Provide the (x, y) coordinate of the cell's center where the given text is located.  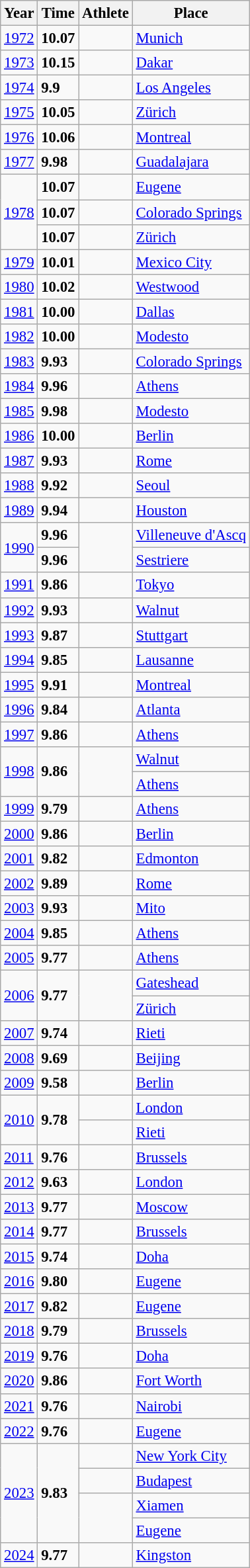
2004 (19, 934)
1986 (19, 436)
9.91 (58, 685)
New York City (190, 1456)
2014 (19, 1232)
1984 (19, 386)
1993 (19, 635)
1987 (19, 461)
2001 (19, 859)
1974 (19, 88)
1989 (19, 511)
2011 (19, 1157)
9.92 (58, 486)
2010 (19, 1119)
2013 (19, 1207)
2015 (19, 1257)
1981 (19, 312)
2008 (19, 1058)
1980 (19, 286)
10.05 (58, 112)
Atlanta (190, 710)
2020 (19, 1381)
9.80 (58, 1282)
2024 (19, 1555)
Dallas (190, 312)
Villeneuve d'Ascq (190, 535)
2007 (19, 1033)
10.06 (58, 138)
2009 (19, 1082)
1983 (19, 361)
Lausanne (190, 660)
Munich (190, 38)
1997 (19, 734)
9.94 (58, 511)
1990 (19, 548)
1991 (19, 586)
9.84 (58, 710)
1985 (19, 411)
9.63 (58, 1182)
Sestriere (190, 560)
9.87 (58, 635)
Houston (190, 511)
2022 (19, 1431)
1994 (19, 660)
Westwood (190, 286)
Kingston (190, 1555)
Moscow (190, 1207)
Time (58, 13)
2002 (19, 884)
1979 (19, 262)
Gateshead (190, 983)
1973 (19, 63)
1975 (19, 112)
Fort Worth (190, 1381)
1998 (19, 771)
Mexico City (190, 262)
2005 (19, 959)
Beijing (190, 1058)
9.58 (58, 1082)
2016 (19, 1282)
1999 (19, 809)
9.78 (58, 1119)
1995 (19, 685)
2021 (19, 1406)
10.02 (58, 286)
Year (19, 13)
Budapest (190, 1481)
9.9 (58, 88)
2000 (19, 834)
Guadalajara (190, 162)
Mito (190, 908)
9.89 (58, 884)
2018 (19, 1331)
1977 (19, 162)
Tokyo (190, 586)
Los Angeles (190, 88)
Xiamen (190, 1506)
1982 (19, 337)
2017 (19, 1307)
1996 (19, 710)
2012 (19, 1182)
1988 (19, 486)
Athlete (106, 13)
10.01 (58, 262)
Stuttgart (190, 635)
2019 (19, 1356)
10.15 (58, 63)
1972 (19, 38)
Place (190, 13)
2006 (19, 995)
Edmonton (190, 859)
9.69 (58, 1058)
Nairobi (190, 1406)
Dakar (190, 63)
1976 (19, 138)
9.83 (58, 1493)
1978 (19, 212)
2023 (19, 1493)
2003 (19, 908)
Seoul (190, 486)
1992 (19, 610)
